From the cell containing the given text, extract its center point as (X, Y) coordinate. 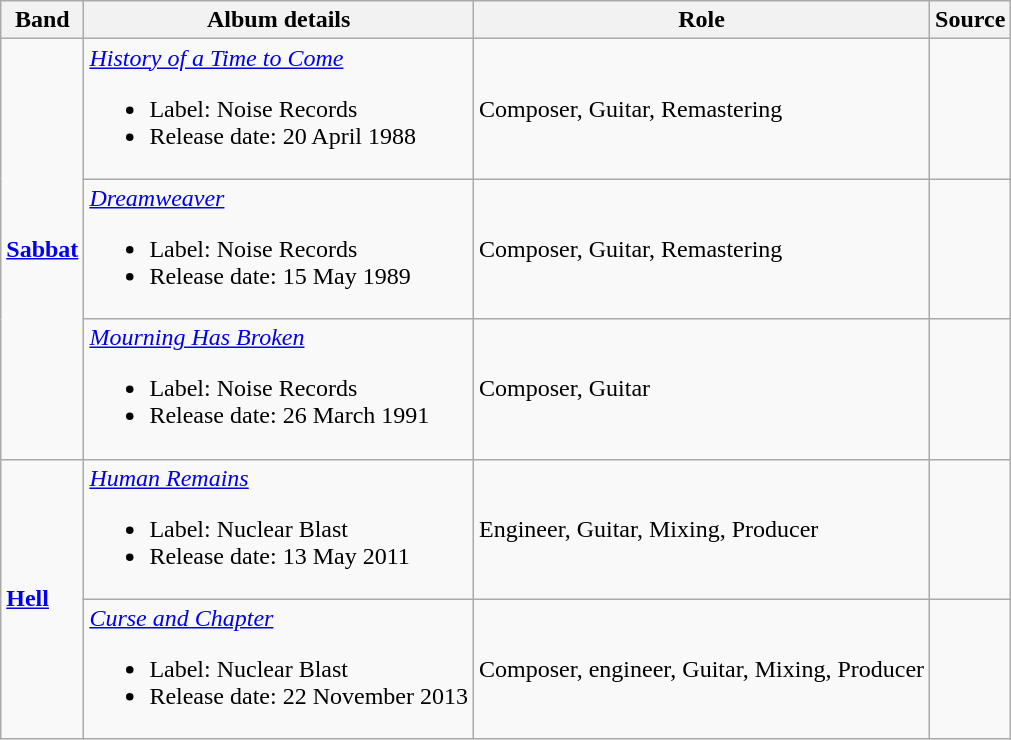
Engineer, Guitar, Mixing, Producer (701, 529)
Composer, engineer, Guitar, Mixing, Producer (701, 669)
Mourning Has BrokenLabel: Noise RecordsRelease date: 26 March 1991 (279, 389)
DreamweaverLabel: Noise RecordsRelease date: 15 May 1989 (279, 249)
Band (42, 20)
Curse and ChapterLabel: Nuclear BlastRelease date: 22 November 2013 (279, 669)
Role (701, 20)
Album details (279, 20)
Composer, Guitar (701, 389)
Hell (42, 599)
Source (970, 20)
History of a Time to ComeLabel: Noise RecordsRelease date: 20 April 1988 (279, 109)
Sabbat (42, 249)
Human RemainsLabel: Nuclear BlastRelease date: 13 May 2011 (279, 529)
